Return (X, Y) of the center of cell containing provided text 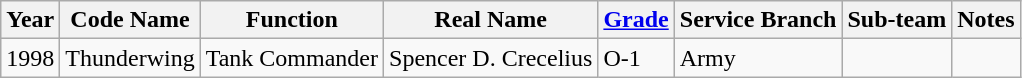
Service Branch (758, 20)
Year (30, 20)
Function (292, 20)
Tank Commander (292, 58)
O-1 (636, 58)
Army (758, 58)
Real Name (491, 20)
Grade (636, 20)
Sub-team (897, 20)
Code Name (130, 20)
Notes (986, 20)
Spencer D. Crecelius (491, 58)
1998 (30, 58)
Thunderwing (130, 58)
